From the cell containing the given text, extract its center point as [x, y] coordinate. 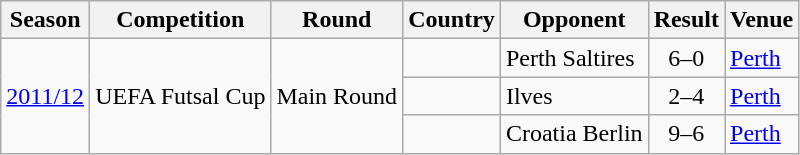
Croatia Berlin [574, 134]
Venue [761, 20]
9–6 [686, 134]
UEFA Futsal Cup [180, 96]
Result [686, 20]
Perth Saltires [574, 58]
2011/12 [46, 96]
Season [46, 20]
Main Round [337, 96]
Competition [180, 20]
Ilves [574, 96]
Country [452, 20]
Opponent [574, 20]
6–0 [686, 58]
2–4 [686, 96]
Round [337, 20]
